Return [X, Y] of the center of cell containing provided text 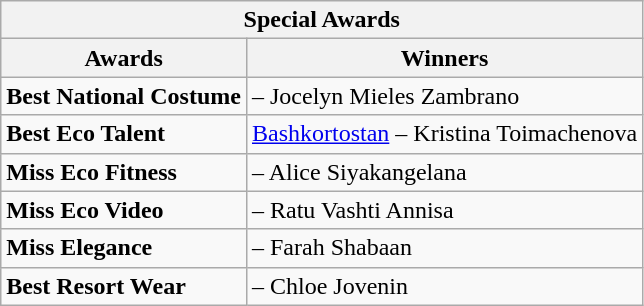
Best Eco Talent [124, 134]
Miss Eco Video [124, 210]
Awards [124, 58]
– Chloe Jovenin [444, 286]
– Ratu Vashti Annisa [444, 210]
Best National Costume [124, 96]
– Alice Siyakangelana [444, 172]
– Farah Shabaan [444, 248]
– Jocelyn Mieles Zambrano [444, 96]
Best Resort Wear [124, 286]
Bashkortostan – Kristina Toimachenova [444, 134]
Winners [444, 58]
Special Awards [322, 20]
Miss Eco Fitness [124, 172]
Miss Elegance [124, 248]
